Identify which cell holds the provided text, then report its [x, y] central coordinate. 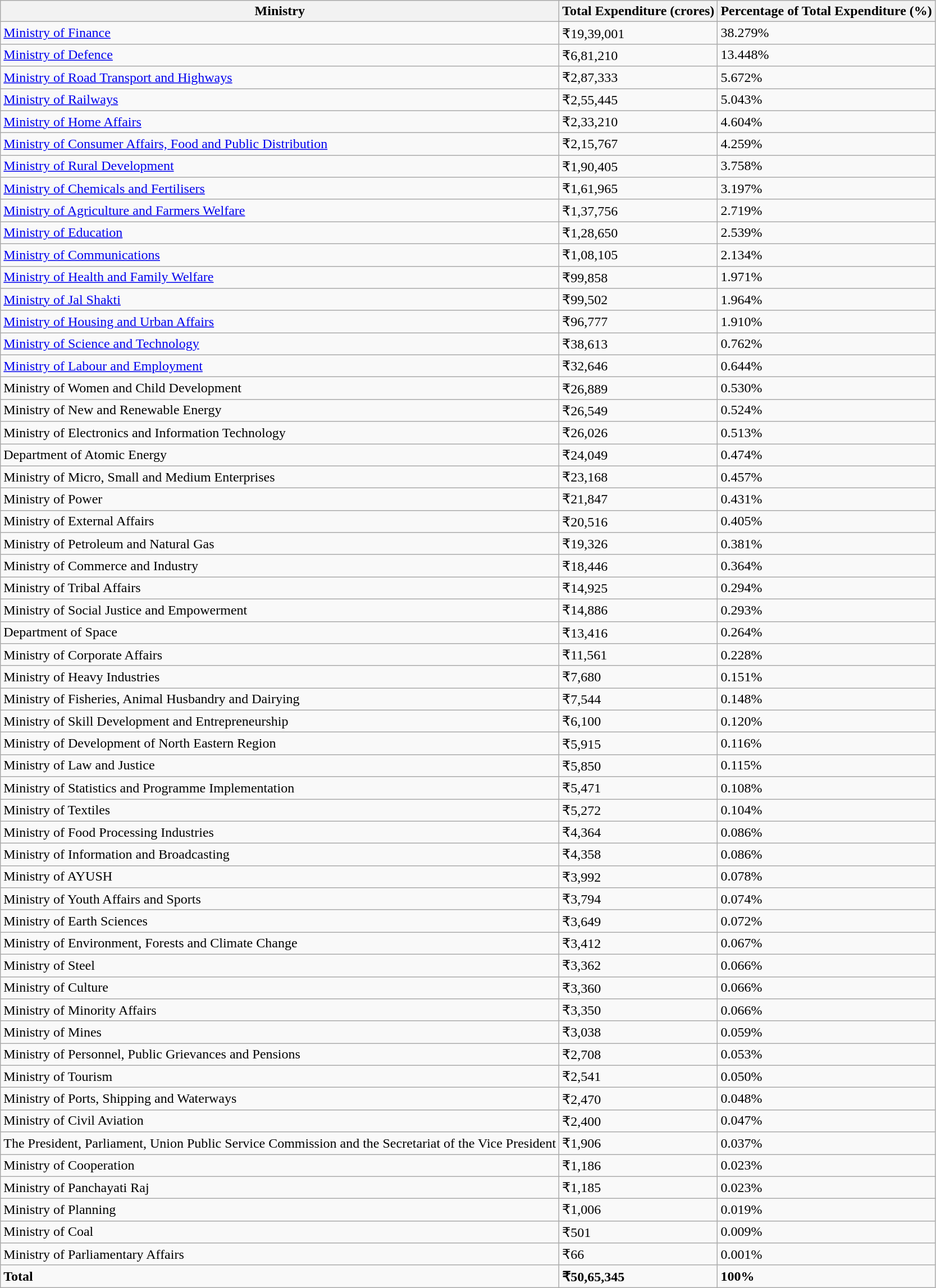
Ministry of Development of North Eastern Region [280, 744]
₹1,28,650 [638, 233]
0.072% [827, 921]
₹50,65,345 [638, 1276]
₹2,541 [638, 1076]
0.530% [827, 388]
5.672% [827, 77]
₹20,516 [638, 521]
0.148% [827, 699]
Ministry of Agriculture and Farmers Welfare [280, 210]
Ministry of Housing and Urban Affairs [280, 322]
4.604% [827, 122]
0.405% [827, 521]
₹96,777 [638, 322]
₹6,81,210 [638, 55]
Ministry of Corporate Affairs [280, 655]
₹2,33,210 [638, 122]
₹66 [638, 1254]
Ministry of Science and Technology [280, 344]
0.059% [827, 1032]
Ministry of Planning [280, 1210]
Ministry of Consumer Affairs, Food and Public Distribution [280, 144]
₹3,794 [638, 899]
Ministry of Communications [280, 255]
100% [827, 1276]
38.279% [827, 33]
₹32,646 [638, 366]
Ministry of Coal [280, 1232]
Department of Space [280, 632]
0.293% [827, 610]
Ministry of Power [280, 499]
₹3,412 [638, 943]
Total Expenditure (crores) [638, 11]
₹1,08,105 [638, 255]
₹38,613 [638, 344]
Ministry of Law and Justice [280, 766]
₹5,850 [638, 766]
₹1,006 [638, 1210]
0.762% [827, 344]
₹11,561 [638, 655]
0.047% [827, 1121]
₹7,544 [638, 699]
3.197% [827, 189]
5.043% [827, 100]
₹2,87,333 [638, 77]
0.019% [827, 1210]
Ministry of Civil Aviation [280, 1121]
0.009% [827, 1232]
₹4,364 [638, 832]
Ministry of Heavy Industries [280, 677]
Ministry of Earth Sciences [280, 921]
2.719% [827, 210]
₹2,55,445 [638, 100]
Ministry of Rural Development [280, 166]
Ministry of Women and Child Development [280, 388]
Ministry of Finance [280, 33]
₹3,362 [638, 965]
Ministry of Fisheries, Animal Husbandry and Dairying [280, 699]
Ministry of External Affairs [280, 521]
₹21,847 [638, 499]
₹3,350 [638, 1010]
Ministry of Environment, Forests and Climate Change [280, 943]
0.001% [827, 1254]
₹2,15,767 [638, 144]
0.228% [827, 655]
0.264% [827, 632]
0.474% [827, 455]
₹6,100 [638, 721]
0.120% [827, 721]
₹26,549 [638, 410]
13.448% [827, 55]
Ministry of Parliamentary Affairs [280, 1254]
0.048% [827, 1099]
0.050% [827, 1076]
₹5,272 [638, 810]
Ministry of Labour and Employment [280, 366]
Ministry of Culture [280, 988]
Ministry of Statistics and Programme Implementation [280, 788]
0.513% [827, 433]
₹3,992 [638, 877]
Ministry of Tourism [280, 1076]
₹18,446 [638, 566]
₹5,915 [638, 744]
Ministry of Skill Development and Entrepreneurship [280, 721]
₹26,026 [638, 433]
0.381% [827, 544]
₹1,906 [638, 1143]
0.067% [827, 943]
Ministry of Commerce and Industry [280, 566]
₹7,680 [638, 677]
0.074% [827, 899]
0.431% [827, 499]
₹13,416 [638, 632]
Ministry of Road Transport and Highways [280, 77]
Ministry of Defence [280, 55]
0.151% [827, 677]
0.037% [827, 1143]
Ministry of Education [280, 233]
The President, Parliament, Union Public Service Commission and the Secretariat of the Vice President [280, 1143]
₹501 [638, 1232]
3.758% [827, 166]
Ministry of Tribal Affairs [280, 588]
₹1,185 [638, 1188]
₹99,858 [638, 277]
₹19,39,001 [638, 33]
Ministry of Textiles [280, 810]
0.053% [827, 1055]
Ministry of Cooperation [280, 1165]
Ministry of Home Affairs [280, 122]
Ministry of Railways [280, 100]
0.364% [827, 566]
1.910% [827, 322]
Ministry of Personnel, Public Grievances and Pensions [280, 1055]
Department of Atomic Energy [280, 455]
0.457% [827, 477]
Ministry of Mines [280, 1032]
0.108% [827, 788]
₹3,649 [638, 921]
₹1,186 [638, 1165]
1.971% [827, 277]
Ministry of Information and Broadcasting [280, 855]
Ministry of New and Renewable Energy [280, 410]
₹5,471 [638, 788]
0.294% [827, 588]
1.964% [827, 300]
Ministry of Ports, Shipping and Waterways [280, 1099]
Ministry of Jal Shakti [280, 300]
Ministry of Food Processing Industries [280, 832]
₹99,502 [638, 300]
₹14,925 [638, 588]
Ministry of Electronics and Information Technology [280, 433]
Ministry of Health and Family Welfare [280, 277]
0.104% [827, 810]
₹23,168 [638, 477]
Ministry of Minority Affairs [280, 1010]
0.524% [827, 410]
₹2,470 [638, 1099]
Ministry of Petroleum and Natural Gas [280, 544]
Ministry [280, 11]
2.134% [827, 255]
Ministry of Chemicals and Fertilisers [280, 189]
₹1,37,756 [638, 210]
0.116% [827, 744]
₹2,708 [638, 1055]
₹4,358 [638, 855]
2.539% [827, 233]
Ministry of Social Justice and Empowerment [280, 610]
₹1,61,965 [638, 189]
0.078% [827, 877]
Ministry of Micro, Small and Medium Enterprises [280, 477]
4.259% [827, 144]
₹3,360 [638, 988]
Ministry of Panchayati Raj [280, 1188]
₹26,889 [638, 388]
₹2,400 [638, 1121]
Ministry of Steel [280, 965]
₹1,90,405 [638, 166]
Percentage of Total Expenditure (%) [827, 11]
Ministry of Youth Affairs and Sports [280, 899]
0.644% [827, 366]
₹14,886 [638, 610]
0.115% [827, 766]
Ministry of AYUSH [280, 877]
₹19,326 [638, 544]
₹24,049 [638, 455]
₹3,038 [638, 1032]
Total [280, 1276]
